Capture the cell that displays the provided text and extract its [X, Y] central coordinate. 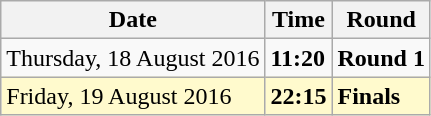
Time [298, 20]
Round [381, 20]
Round 1 [381, 58]
11:20 [298, 58]
Finals [381, 96]
Thursday, 18 August 2016 [133, 58]
Date [133, 20]
22:15 [298, 96]
Friday, 19 August 2016 [133, 96]
